Scan for the cell matching the given text and deliver its [x, y] coordinate at center. 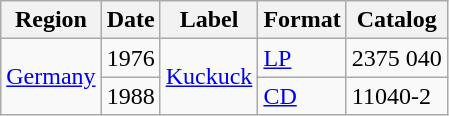
11040-2 [396, 96]
1988 [130, 96]
Date [130, 20]
Kuckuck [209, 77]
Germany [51, 77]
Format [302, 20]
Catalog [396, 20]
LP [302, 58]
CD [302, 96]
Region [51, 20]
Label [209, 20]
1976 [130, 58]
2375 040 [396, 58]
